Locate the cell with the specified text and output its [X, Y] center coordinate. 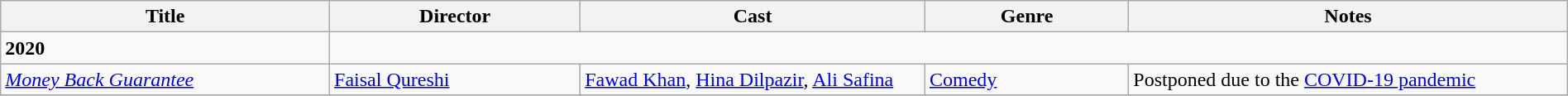
Comedy [1026, 79]
Genre [1026, 17]
Title [165, 17]
Director [455, 17]
Fawad Khan, Hina Dilpazir, Ali Safina [753, 79]
Cast [753, 17]
Postponed due to the COVID-19 pandemic [1348, 79]
Notes [1348, 17]
Money Back Guarantee [165, 79]
2020 [165, 48]
Faisal Qureshi [455, 79]
